Extract the (X, Y) coordinate from the center of the cell holding the provided text.  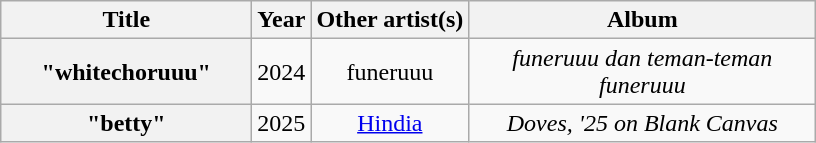
"whitechoruuu" (126, 72)
Hindia (390, 123)
"betty" (126, 123)
2024 (282, 72)
funeruuu (390, 72)
Doves, '25 on Blank Canvas (642, 123)
Year (282, 20)
funeruuu dan teman-teman funeruuu (642, 72)
2025 (282, 123)
Album (642, 20)
Other artist(s) (390, 20)
Title (126, 20)
